Search for the cell housing the specified text and yield its [x, y] center coordinate. 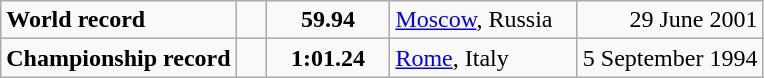
59.94 [328, 20]
Rome, Italy [484, 58]
1:01.24 [328, 58]
29 June 2001 [670, 20]
World record [118, 20]
Championship record [118, 58]
5 September 1994 [670, 58]
Moscow, Russia [484, 20]
